Provide the [x, y] coordinate of the cell's center where the given text is located.  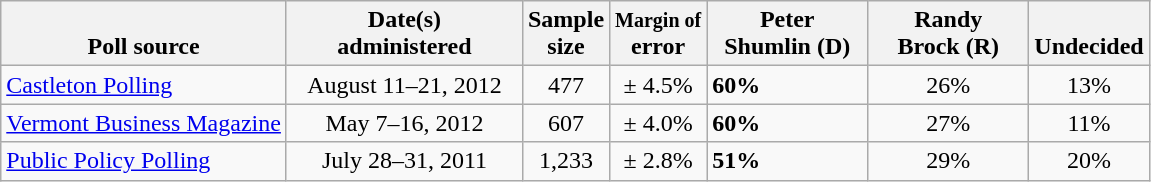
1,233 [566, 161]
Undecided [1089, 34]
13% [1089, 85]
July 28–31, 2011 [404, 161]
± 4.5% [658, 85]
29% [948, 161]
± 2.8% [658, 161]
RandyBrock (R) [948, 34]
Poll source [144, 34]
PeterShumlin (D) [788, 34]
Margin oferror [658, 34]
Date(s)administered [404, 34]
20% [1089, 161]
51% [788, 161]
11% [1089, 123]
Samplesize [566, 34]
607 [566, 123]
27% [948, 123]
± 4.0% [658, 123]
Public Policy Polling [144, 161]
Vermont Business Magazine [144, 123]
Castleton Polling [144, 85]
477 [566, 85]
August 11–21, 2012 [404, 85]
26% [948, 85]
May 7–16, 2012 [404, 123]
